Find where the given text appears and provide that cell's center as [X, Y] coordinate. 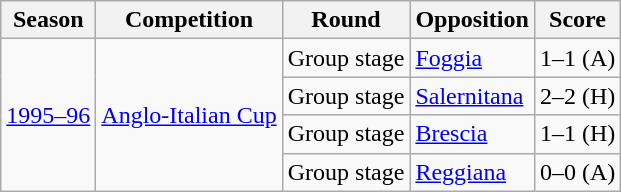
Anglo-Italian Cup [189, 115]
Opposition [472, 20]
1995–96 [48, 115]
Salernitana [472, 96]
0–0 (A) [577, 172]
1–1 (H) [577, 134]
Brescia [472, 134]
Reggiana [472, 172]
1–1 (A) [577, 58]
2–2 (H) [577, 96]
Score [577, 20]
Round [346, 20]
Season [48, 20]
Competition [189, 20]
Foggia [472, 58]
